Scan for the cell matching the given text and deliver its [x, y] coordinate at center. 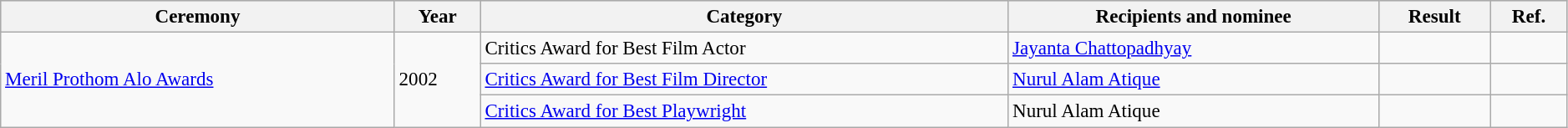
Jayanta Chattopadhyay [1194, 49]
Recipients and nominee [1194, 17]
Result [1435, 17]
Ceremony [197, 17]
Ref. [1529, 17]
Meril Prothom Alo Awards [197, 80]
Critics Award for Best Playwright [744, 111]
Critics Award for Best Film Actor [744, 49]
2002 [438, 80]
Critics Award for Best Film Director [744, 79]
Year [438, 17]
Category [744, 17]
